Determine the (X, Y) coordinate at the center of the cell enclosing the given text.  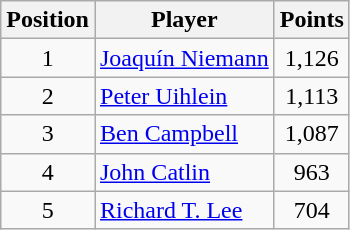
1,087 (312, 134)
963 (312, 172)
Player (184, 20)
Peter Uihlein (184, 96)
5 (48, 210)
1,126 (312, 58)
4 (48, 172)
1 (48, 58)
Ben Campbell (184, 134)
Joaquín Niemann (184, 58)
3 (48, 134)
John Catlin (184, 172)
Richard T. Lee (184, 210)
704 (312, 210)
Position (48, 20)
1,113 (312, 96)
2 (48, 96)
Points (312, 20)
